Search for the cell housing the specified text and yield its [X, Y] center coordinate. 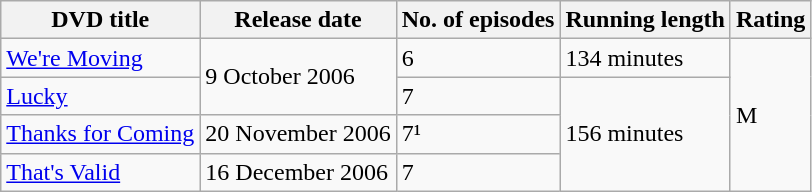
DVD title [100, 20]
Running length [645, 20]
Thanks for Coming [100, 134]
M [770, 115]
7¹ [478, 134]
That's Valid [100, 172]
We're Moving [100, 58]
6 [478, 58]
20 November 2006 [298, 134]
No. of episodes [478, 20]
134 minutes [645, 58]
16 December 2006 [298, 172]
Lucky [100, 96]
Rating [770, 20]
9 October 2006 [298, 77]
Release date [298, 20]
156 minutes [645, 134]
